For the text-containing cell, return its midpoint in (x, y) coordinate format. 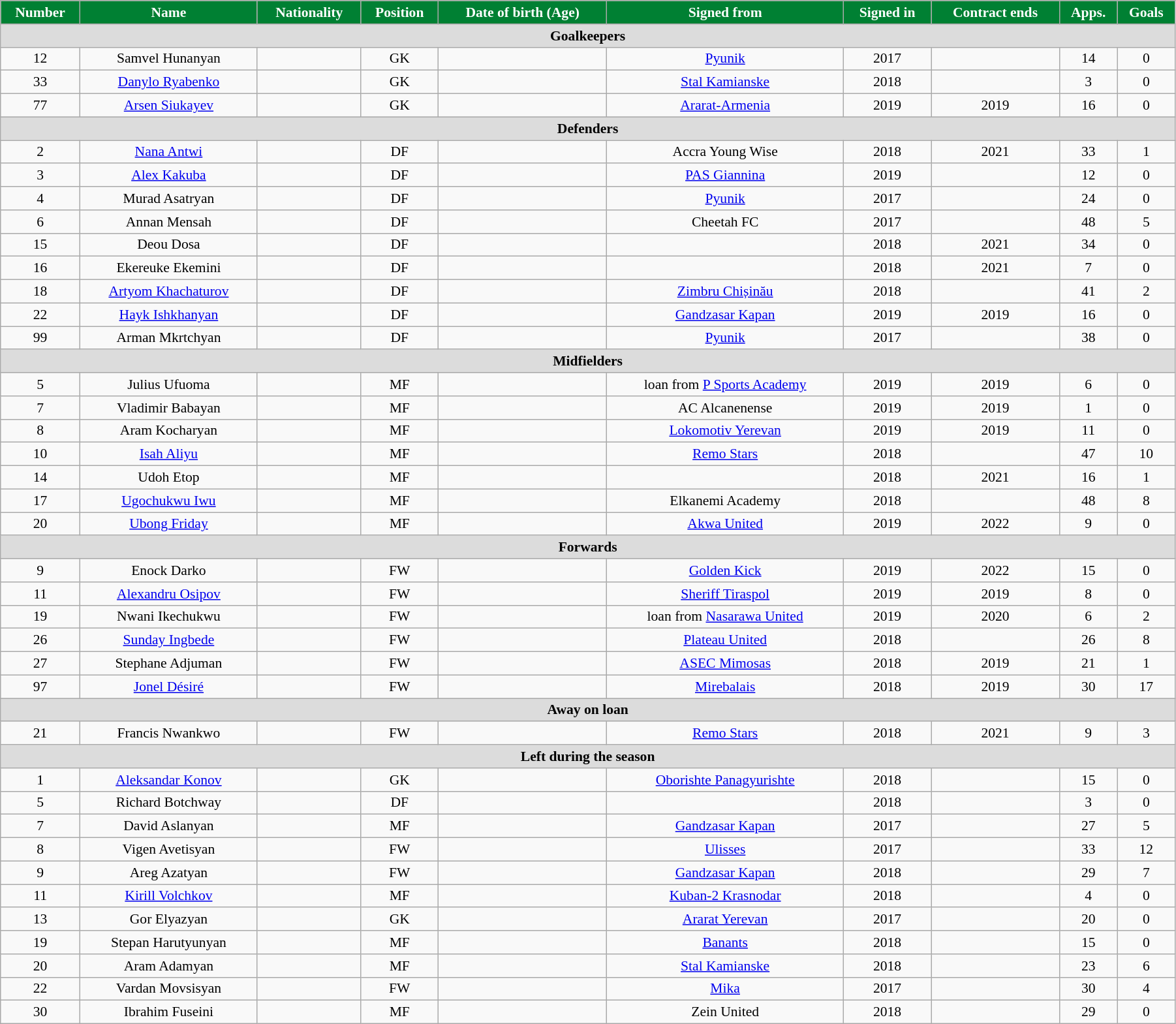
Apps. (1089, 12)
Cheetah FC (725, 222)
Vladimir Babayan (168, 408)
Position (399, 12)
Aram Kocharyan (168, 431)
Kirill Volchkov (168, 896)
77 (40, 106)
Ekereuke Ekemini (168, 268)
Areg Azatyan (168, 873)
Annan Mensah (168, 222)
2020 (995, 617)
Gor Elyazyan (168, 920)
Francis Nwankwo (168, 734)
Arsen Siukayev (168, 106)
Danylo Ryabenko (168, 82)
Richard Botchway (168, 803)
Signed in (887, 12)
Plateau United (725, 640)
Vardan Movsisyan (168, 989)
Nana Antwi (168, 152)
Left during the season (588, 756)
Mika (725, 989)
38 (1089, 338)
Stephane Adjuman (168, 664)
Zein United (725, 1012)
Golden Kick (725, 570)
Arman Mkrtchyan (168, 338)
Akwa United (725, 524)
Ulisses (725, 850)
Contract ends (995, 12)
ASEC Mimosas (725, 664)
Stepan Harutyunyan (168, 942)
Sunday Ingbede (168, 640)
Ararat Yerevan (725, 920)
Julius Ufuoma (168, 384)
Goals (1146, 12)
Enock Darko (168, 570)
Vigen Avetisyan (168, 850)
Sheriff Tiraspol (725, 594)
Aram Adamyan (168, 966)
Ararat-Armenia (725, 106)
Kuban-2 Krasnodar (725, 896)
Number (40, 12)
97 (40, 687)
Banants (725, 942)
PAS Giannina (725, 176)
Forwards (588, 548)
Aleksandar Konov (168, 780)
Murad Asatryan (168, 198)
Lokomotiv Yerevan (725, 431)
Mirebalais (725, 687)
Deou Dosa (168, 245)
loan from Nasarawa United (725, 617)
Nationality (309, 12)
Samvel Hunanyan (168, 59)
99 (40, 338)
Alexandru Osipov (168, 594)
41 (1089, 292)
Alex Kakuba (168, 176)
Name (168, 12)
Ibrahim Fuseini (168, 1012)
Hayk Ishkhanyan (168, 315)
Nwani Ikechukwu (168, 617)
Goalkeepers (588, 36)
34 (1089, 245)
Zimbru Chișinău (725, 292)
Ugochukwu Iwu (168, 501)
Elkanemi Academy (725, 501)
Ubong Friday (168, 524)
Accra Young Wise (725, 152)
Jonel Désiré (168, 687)
Away on loan (588, 710)
David Aslanyan (168, 826)
Artyom Khachaturov (168, 292)
AC Alcanenense (725, 408)
23 (1089, 966)
47 (1089, 454)
Defenders (588, 129)
13 (40, 920)
18 (40, 292)
loan from P Sports Academy (725, 384)
Isah Aliyu (168, 454)
Date of birth (Age) (522, 12)
Midfielders (588, 362)
Signed from (725, 12)
Udoh Etop (168, 478)
24 (1089, 198)
Oborishte Panagyurishte (725, 780)
